Return [X, Y] of the center of cell containing provided text 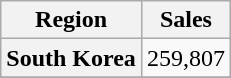
Sales [186, 20]
Region [72, 20]
259,807 [186, 58]
South Korea [72, 58]
